Output the (X, Y) coordinate of the center of the cell containing the given text.  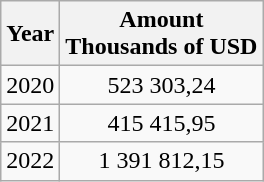
2021 (30, 123)
1 391 812,15 (162, 161)
415 415,95 (162, 123)
2022 (30, 161)
AmountThousands of USD (162, 34)
Year (30, 34)
2020 (30, 85)
523 303,24 (162, 85)
